Pinpoint the cell where the given text exists, returning its (X, Y) midpoint coordinate. 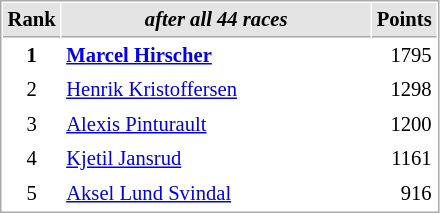
1795 (404, 56)
Henrik Kristoffersen (216, 90)
Points (404, 20)
Alexis Pinturault (216, 124)
1298 (404, 90)
1200 (404, 124)
1161 (404, 158)
2 (32, 90)
Rank (32, 20)
Marcel Hirscher (216, 56)
1 (32, 56)
3 (32, 124)
5 (32, 194)
916 (404, 194)
after all 44 races (216, 20)
4 (32, 158)
Aksel Lund Svindal (216, 194)
Kjetil Jansrud (216, 158)
